Determine the (x, y) coordinate at the center of the cell enclosing the given text.  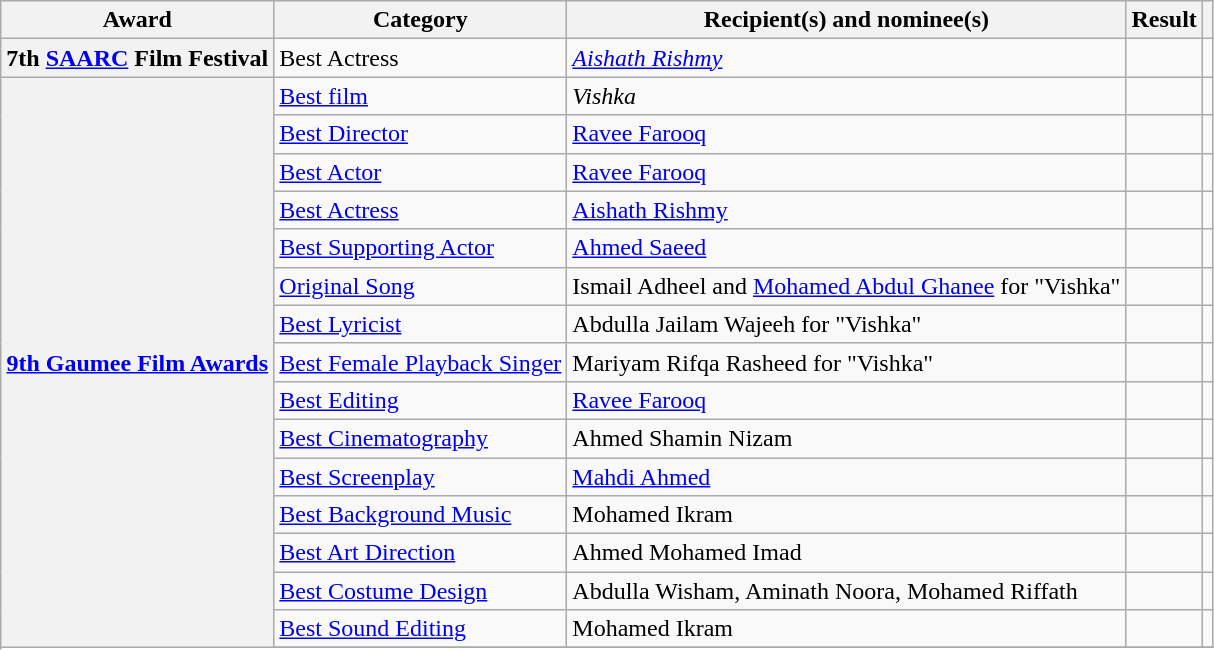
Best Screenplay (420, 477)
Mahdi Ahmed (846, 477)
Ahmed Mohamed Imad (846, 553)
Best Editing (420, 400)
Best Female Playback Singer (420, 362)
Best Sound Editing (420, 629)
Best Cinematography (420, 438)
9th Gaumee Film Awards (138, 362)
Best film (420, 96)
Recipient(s) and nominee(s) (846, 20)
Ismail Adheel and Mohamed Abdul Ghanee for "Vishka" (846, 286)
Best Lyricist (420, 324)
Best Costume Design (420, 591)
Best Director (420, 134)
Category (420, 20)
Vishka (846, 96)
Abdulla Jailam Wajeeh for "Vishka" (846, 324)
Abdulla Wisham, Aminath Noora, Mohamed Riffath (846, 591)
Best Background Music (420, 515)
Best Art Direction (420, 553)
Award (138, 20)
Best Supporting Actor (420, 248)
Ahmed Saeed (846, 248)
Result (1164, 20)
Ahmed Shamin Nizam (846, 438)
7th SAARC Film Festival (138, 58)
Mariyam Rifqa Rasheed for "Vishka" (846, 362)
Original Song (420, 286)
Best Actor (420, 172)
